Detect which cell encompasses the target text, then output its (x, y) center coordinate. 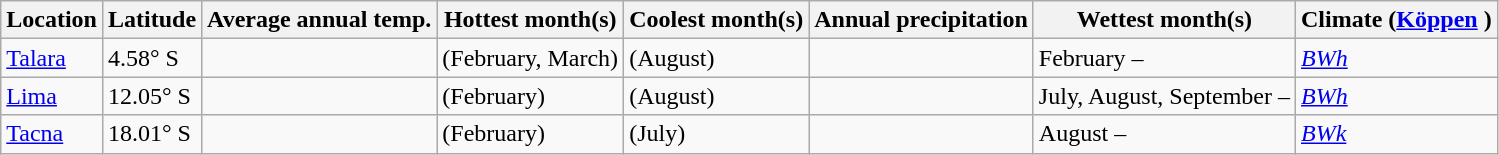
Lima (52, 96)
Climate (Köppen ) (1397, 20)
12.05° S (152, 96)
July, August, September – (1164, 96)
Average annual temp. (320, 20)
Hottest month(s) (530, 20)
Coolest month(s) (716, 20)
Location (52, 20)
Annual precipitation (922, 20)
(July) (716, 134)
Wettest month(s) (1164, 20)
Tacna (52, 134)
Latitude (152, 20)
BWk (1397, 134)
(February, March) (530, 58)
18.01° S (152, 134)
4.58° S (152, 58)
February – (1164, 58)
August – (1164, 134)
Talara (52, 58)
